Extract the (X, Y) coordinate from the center of the cell holding the provided text.  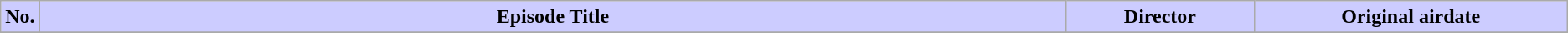
Original airdate (1411, 17)
Director (1160, 17)
No. (20, 17)
Episode Title (553, 17)
